Extract the [x, y] coordinate from the center of the cell holding the provided text.  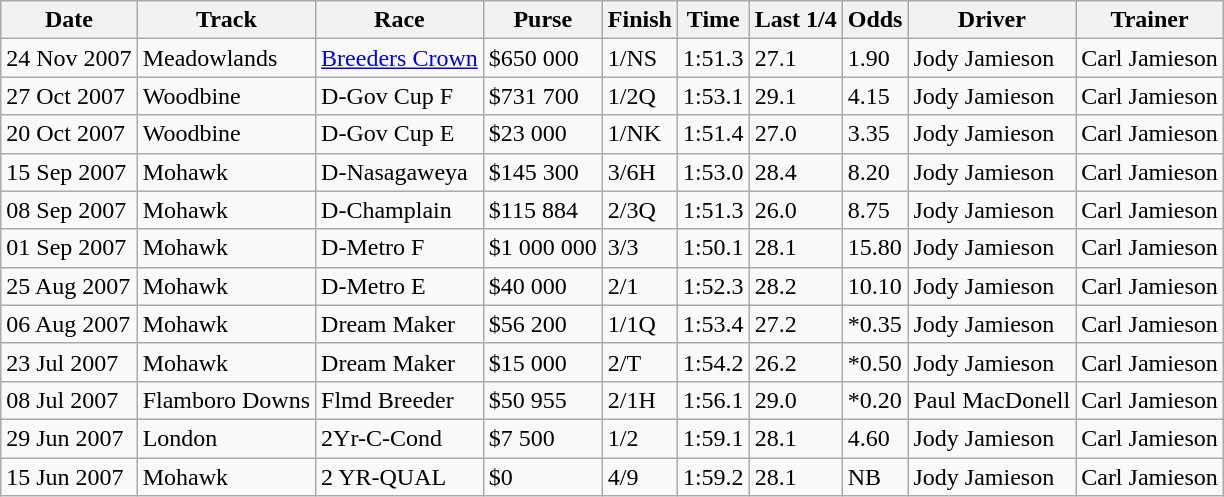
*0.50 [875, 362]
D-Gov Cup E [400, 134]
D-Gov Cup F [400, 96]
$40 000 [542, 286]
NB [875, 477]
Breeders Crown [400, 58]
3/3 [640, 248]
2/1 [640, 286]
1:51.4 [713, 134]
29.0 [796, 400]
25 Aug 2007 [69, 286]
27.0 [796, 134]
2/1H [640, 400]
15 Sep 2007 [69, 172]
06 Aug 2007 [69, 324]
$145 300 [542, 172]
1.90 [875, 58]
10.10 [875, 286]
$650 000 [542, 58]
Flamboro Downs [226, 400]
1:53.4 [713, 324]
Odds [875, 20]
$115 884 [542, 210]
15.80 [875, 248]
$50 955 [542, 400]
Paul MacDonell [992, 400]
$1 000 000 [542, 248]
1/NS [640, 58]
Date [69, 20]
Flmd Breeder [400, 400]
4.15 [875, 96]
London [226, 438]
D-Metro F [400, 248]
1/1Q [640, 324]
$56 200 [542, 324]
27.1 [796, 58]
$731 700 [542, 96]
*0.35 [875, 324]
4.60 [875, 438]
23 Jul 2007 [69, 362]
Finish [640, 20]
28.2 [796, 286]
24 Nov 2007 [69, 58]
1:56.1 [713, 400]
Purse [542, 20]
2/T [640, 362]
Meadowlands [226, 58]
3.35 [875, 134]
8.20 [875, 172]
Last 1/4 [796, 20]
26.2 [796, 362]
1:52.3 [713, 286]
27 Oct 2007 [69, 96]
1/2Q [640, 96]
$23 000 [542, 134]
Trainer [1150, 20]
$7 500 [542, 438]
2/3Q [640, 210]
1:50.1 [713, 248]
1:53.1 [713, 96]
Race [400, 20]
D-Metro E [400, 286]
D-Nasagaweya [400, 172]
8.75 [875, 210]
1:53.0 [713, 172]
01 Sep 2007 [69, 248]
1:59.2 [713, 477]
2 YR-QUAL [400, 477]
4/9 [640, 477]
29 Jun 2007 [69, 438]
$0 [542, 477]
Driver [992, 20]
3/6H [640, 172]
27.2 [796, 324]
1:59.1 [713, 438]
D-Champlain [400, 210]
28.4 [796, 172]
1/2 [640, 438]
1/NK [640, 134]
08 Jul 2007 [69, 400]
26.0 [796, 210]
15 Jun 2007 [69, 477]
2Yr-C-Cond [400, 438]
1:54.2 [713, 362]
29.1 [796, 96]
08 Sep 2007 [69, 210]
*0.20 [875, 400]
$15 000 [542, 362]
Time [713, 20]
20 Oct 2007 [69, 134]
Track [226, 20]
